Find where the given text appears and provide that cell's center as (X, Y) coordinate. 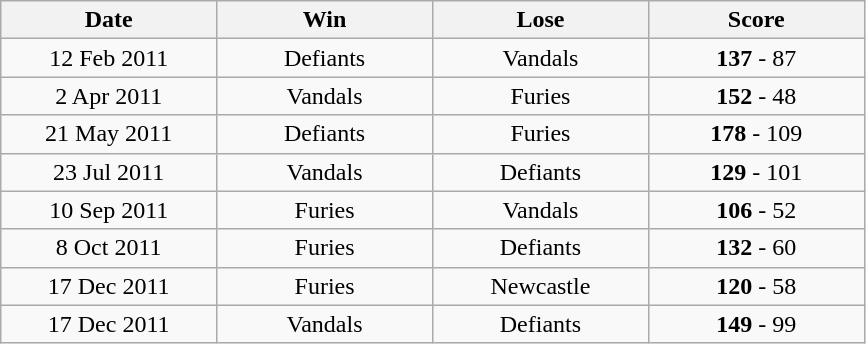
23 Jul 2011 (109, 172)
8 Oct 2011 (109, 248)
Win (325, 20)
12 Feb 2011 (109, 58)
178 - 109 (756, 134)
10 Sep 2011 (109, 210)
152 - 48 (756, 96)
Score (756, 20)
149 - 99 (756, 324)
137 - 87 (756, 58)
Date (109, 20)
Newcastle (540, 286)
21 May 2011 (109, 134)
106 - 52 (756, 210)
132 - 60 (756, 248)
120 - 58 (756, 286)
Lose (540, 20)
2 Apr 2011 (109, 96)
129 - 101 (756, 172)
